Detect which cell encompasses the target text, then output its (x, y) center coordinate. 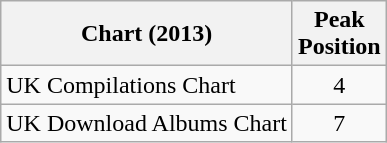
4 (339, 85)
Chart (2013) (147, 34)
7 (339, 123)
UK Download Albums Chart (147, 123)
UK Compilations Chart (147, 85)
PeakPosition (339, 34)
